Capture the cell that displays the provided text and extract its (X, Y) central coordinate. 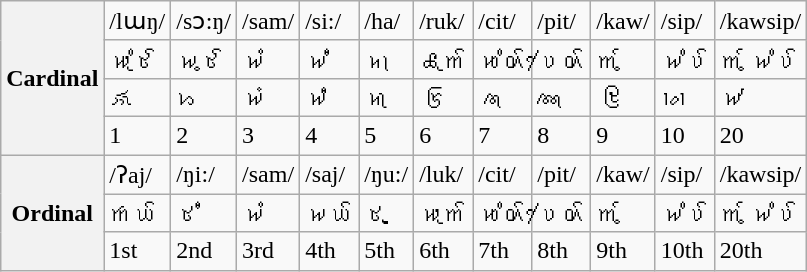
8 (562, 135)
𑜵 (386, 97)
/ruk/ (444, 21)
20 (760, 135)
𑜳 (268, 97)
/ŋu:/ (386, 174)
𑜲 (204, 97)
10 (684, 135)
𑜂𑜥 (386, 213)
3 (268, 135)
𑜻 (760, 97)
𑜺 (684, 97)
𑜶 (444, 97)
𑜸 (562, 97)
/ŋi:/ (204, 174)
8th (562, 251)
/lɯŋ/ (138, 21)
/saj/ (330, 174)
20th (760, 251)
4th (330, 251)
𑜏𑜊𑜫 (330, 213)
𑜏𑜨𑜂𑜫 (204, 59)
𑜑𑜡 (386, 59)
4 (330, 135)
2 (204, 135)
7 (502, 135)
𑜎𑜢𑜤𑜂𑜫 (138, 59)
/sɔ:ŋ/ (204, 21)
/ha/ (386, 21)
𑜴 (330, 97)
1 (138, 135)
𑜎𑜤𑜀𑜫 (444, 213)
9 (623, 135)
Ordinal (52, 212)
𑜂𑜣 (204, 213)
7th (502, 251)
𑜍𑜤𑜀𑜫 (444, 59)
5 (386, 135)
Cardinal (52, 78)
6 (444, 135)
/ʔaj/ (138, 174)
3rd (268, 251)
6th (444, 251)
𑜒𑜊𑜫 (138, 213)
𑜱 (138, 97)
/si:/ (330, 21)
1st (138, 251)
𑜹 (623, 97)
5th (386, 251)
/luk/ (444, 174)
2nd (204, 251)
9th (623, 251)
𑜷 (502, 97)
𑜏𑜣 (330, 59)
10th (684, 251)
